Provide the [x, y] coordinate of the cell's center where the given text is located.  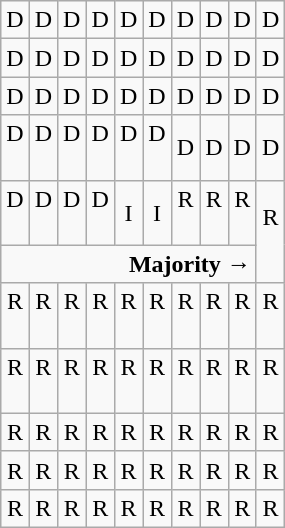
Majority → [129, 264]
